Find where the given text appears and provide that cell's center as [X, Y] coordinate. 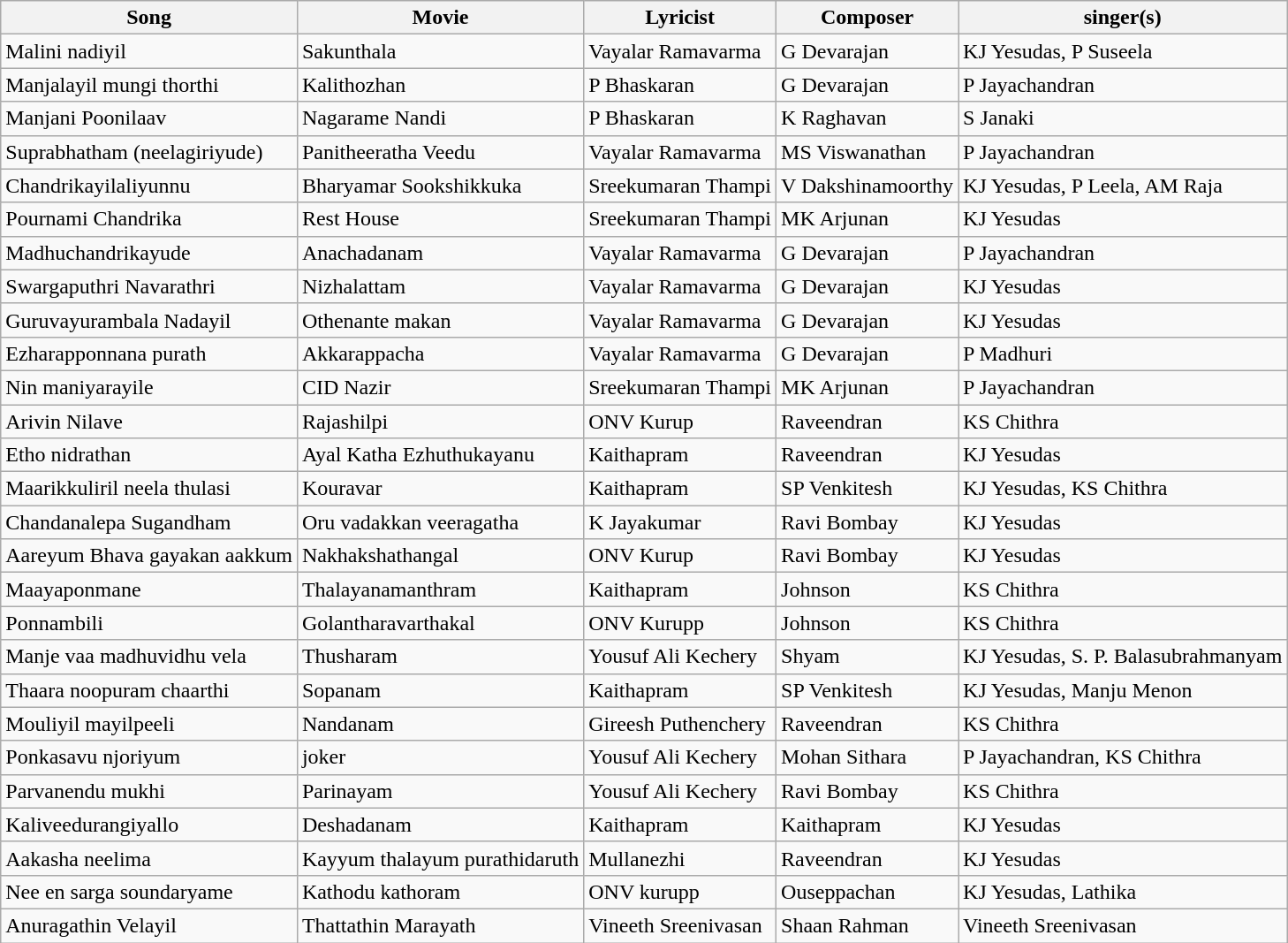
Rest House [440, 219]
Manje vaa madhuvidhu vela [149, 657]
Ouseppachan [868, 892]
Ponkasavu njoriyum [149, 757]
K Jayakumar [680, 522]
Mouliyil mayilpeeli [149, 724]
Anuragathin Velayil [149, 925]
S Janaki [1123, 118]
Movie [440, 18]
Ponnambili [149, 623]
Kathodu kathoram [440, 892]
Chandrikayilaliyunnu [149, 186]
KJ Yesudas, Lathika [1123, 892]
Maarikkuliril neela thulasi [149, 489]
Lyricist [680, 18]
Gireesh Puthenchery [680, 724]
Shaan Rahman [868, 925]
Sopanam [440, 690]
Nagarame Nandi [440, 118]
Panitheeratha Veedu [440, 152]
Kalithozhan [440, 85]
Kouravar [440, 489]
Aareyum Bhava gayakan aakkum [149, 556]
Parinayam [440, 791]
KJ Yesudas, Manju Menon [1123, 690]
Rajashilpi [440, 422]
MS Viswanathan [868, 152]
Thusharam [440, 657]
Ayal Katha Ezhuthukayanu [440, 455]
singer(s) [1123, 18]
Akkarappacha [440, 354]
Nizhalattam [440, 286]
joker [440, 757]
Nin maniyarayile [149, 387]
Song [149, 18]
K Raghavan [868, 118]
Guruvayurambala Nadayil [149, 320]
Bharyamar Sookshikkuka [440, 186]
V Dakshinamoorthy [868, 186]
Oru vadakkan veeragatha [440, 522]
Manjani Poonilaav [149, 118]
Deshadanam [440, 825]
Thattathin Marayath [440, 925]
Manjalayil mungi thorthi [149, 85]
Kaliveedurangiyallo [149, 825]
Othenante makan [440, 320]
KJ Yesudas, S. P. Balasubrahmanyam [1123, 657]
Golantharavarthakal [440, 623]
P Madhuri [1123, 354]
Nakhakshathangal [440, 556]
Etho nidrathan [149, 455]
KJ Yesudas, P Leela, AM Raja [1123, 186]
Chandanalepa Sugandham [149, 522]
P Jayachandran, KS Chithra [1123, 757]
KJ Yesudas, KS Chithra [1123, 489]
Mohan Sithara [868, 757]
Arivin Nilave [149, 422]
Madhuchandrikayude [149, 253]
KJ Yesudas, P Suseela [1123, 51]
Swargaputhri Navarathri [149, 286]
Nandanam [440, 724]
ONV Kurupp [680, 623]
Thaara noopuram chaarthi [149, 690]
Aakasha neelima [149, 858]
Composer [868, 18]
Nee en sarga soundaryame [149, 892]
ONV kurupp [680, 892]
Anachadanam [440, 253]
Parvanendu mukhi [149, 791]
Maayaponmane [149, 589]
Malini nadiyil [149, 51]
Shyam [868, 657]
Ezharapponnana purath [149, 354]
Sakunthala [440, 51]
Kayyum thalayum purathidaruth [440, 858]
Suprabhatham (neelagiriyude) [149, 152]
Pournami Chandrika [149, 219]
CID Nazir [440, 387]
Mullanezhi [680, 858]
Thalayanamanthram [440, 589]
